Detect which cell encompasses the target text, then output its (x, y) center coordinate. 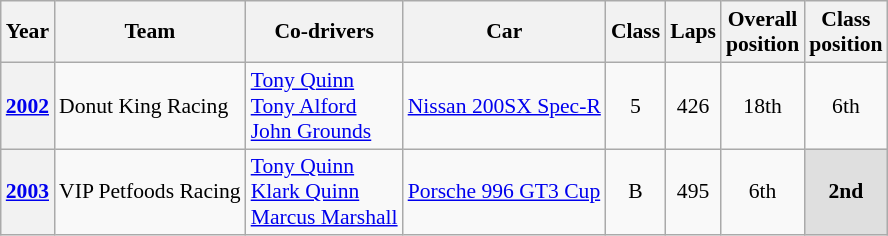
Donut King Racing (150, 106)
2002 (28, 106)
18th (762, 106)
Car (504, 32)
495 (693, 192)
426 (693, 106)
Year (28, 32)
Tony Quinn Klark Quinn Marcus Marshall (324, 192)
2nd (846, 192)
5 (636, 106)
Tony Quinn Tony Alford John Grounds (324, 106)
Laps (693, 32)
Porsche 996 GT3 Cup (504, 192)
Team (150, 32)
Overallposition (762, 32)
2003 (28, 192)
Classposition (846, 32)
Class (636, 32)
Co-drivers (324, 32)
Nissan 200SX Spec-R (504, 106)
VIP Petfoods Racing (150, 192)
B (636, 192)
